Return (X, Y) of the center of cell containing provided text 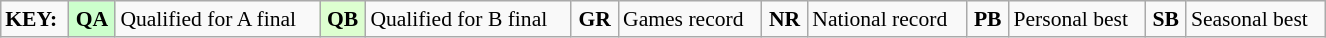
SB (1166, 19)
Qualified for A final (218, 19)
QA (92, 19)
NR (784, 19)
KEY: (34, 19)
Seasonal best (1256, 19)
Personal best (1076, 19)
PB (988, 19)
QB (342, 19)
National record (887, 19)
Qualified for B final (468, 19)
Games record (690, 19)
GR (594, 19)
